Search for the cell housing the specified text and yield its (X, Y) center coordinate. 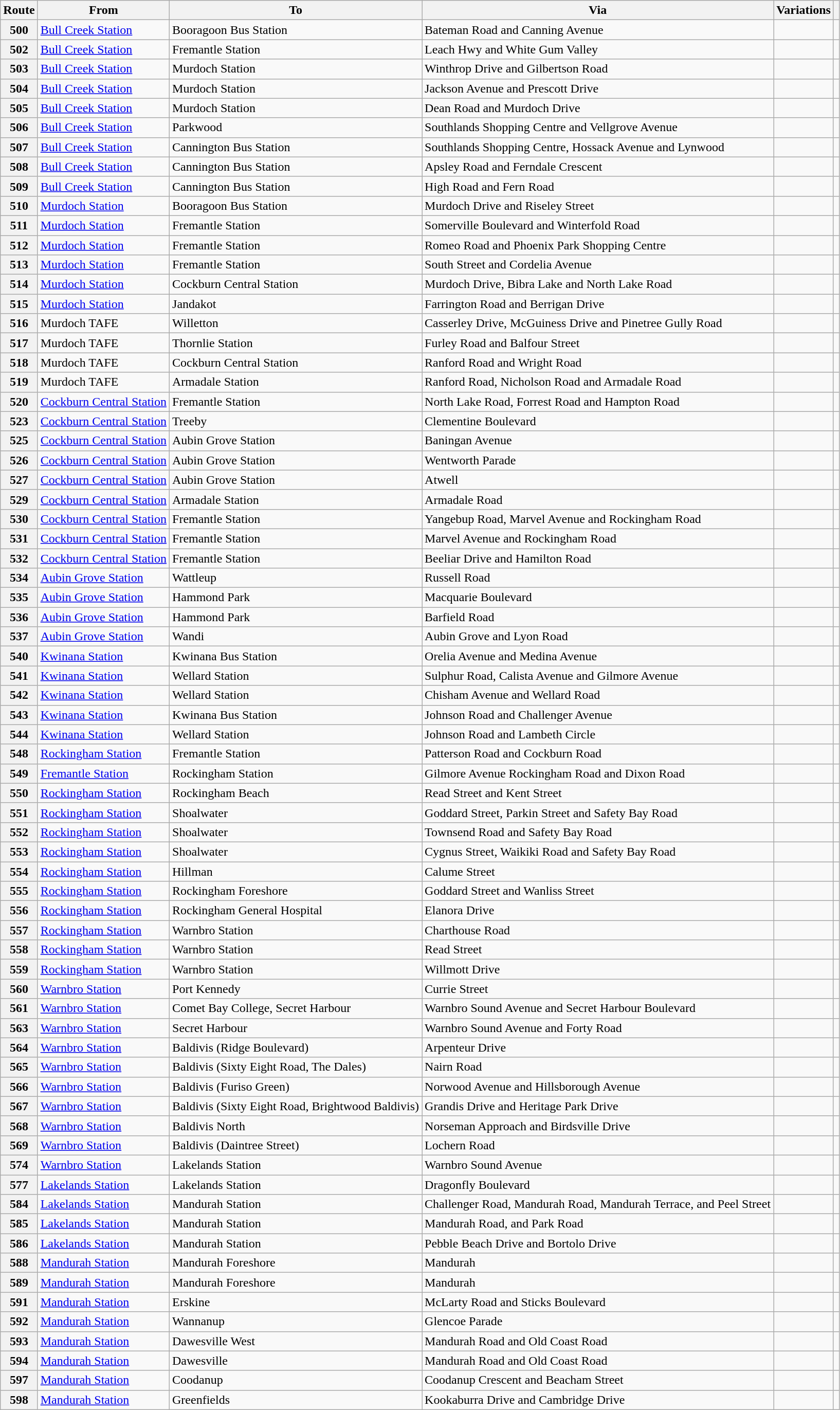
Comet Bay College, Secret Harbour (296, 1008)
High Road and Fern Road (598, 186)
Dragonfly Boulevard (598, 1184)
519 (19, 382)
Ranford Road and Wright Road (598, 363)
Rockingham General Hospital (296, 911)
523 (19, 421)
569 (19, 1145)
Marvel Avenue and Rockingham Road (598, 538)
548 (19, 754)
From (103, 10)
South Street and Cordelia Avenue (598, 265)
Erskine (296, 1302)
525 (19, 441)
Furley Road and Balfour Street (598, 343)
597 (19, 1380)
567 (19, 1106)
535 (19, 598)
Charthouse Road (598, 930)
Norseman Approach and Birdsville Drive (598, 1126)
North Lake Road, Forrest Road and Hampton Road (598, 402)
592 (19, 1322)
564 (19, 1047)
526 (19, 460)
Grandis Drive and Heritage Park Drive (598, 1106)
517 (19, 343)
Macquarie Boulevard (598, 598)
534 (19, 578)
Goddard Street and Wanliss Street (598, 891)
Rockingham Foreshore (296, 891)
Atwell (598, 480)
536 (19, 617)
Warnbro Sound Avenue and Forty Road (598, 1028)
563 (19, 1028)
Gilmore Avenue Rockingham Road and Dixon Road (598, 773)
568 (19, 1126)
Elanora Drive (598, 911)
Route (19, 10)
591 (19, 1302)
Cygnus Street, Waikiki Road and Safety Bay Road (598, 852)
Murdoch Drive and Riseley Street (598, 206)
Glencoe Parade (598, 1322)
504 (19, 88)
515 (19, 304)
Variations (804, 10)
566 (19, 1087)
506 (19, 128)
543 (19, 715)
558 (19, 950)
518 (19, 363)
529 (19, 499)
Armadale Road (598, 499)
Yangebup Road, Marvel Avenue and Rockingham Road (598, 519)
530 (19, 519)
Mandurah Road, and Park Road (598, 1224)
Baldivis North (296, 1126)
Baldivis (Daintree Street) (296, 1145)
Farrington Road and Berrigan Drive (598, 304)
Baldivis (Ridge Boulevard) (296, 1047)
544 (19, 734)
557 (19, 930)
Rockingham Beach (296, 793)
549 (19, 773)
Willmott Drive (598, 969)
500 (19, 30)
Warnbro Sound Avenue (598, 1165)
Pebble Beach Drive and Bortolo Drive (598, 1243)
Winthrop Drive and Gilbertson Road (598, 69)
594 (19, 1361)
Murdoch Drive, Bibra Lake and North Lake Road (598, 284)
520 (19, 402)
Dean Road and Murdoch Drive (598, 108)
510 (19, 206)
McLarty Road and Sticks Boulevard (598, 1302)
511 (19, 225)
Thornlie Station (296, 343)
560 (19, 989)
559 (19, 969)
Parkwood (296, 128)
Casserley Drive, McGuiness Drive and Pinetree Gully Road (598, 323)
532 (19, 558)
531 (19, 538)
Greenfields (296, 1400)
Dawesville West (296, 1341)
Wannanup (296, 1322)
Aubin Grove and Lyon Road (598, 637)
516 (19, 323)
Southlands Shopping Centre and Vellgrove Avenue (598, 128)
Coodanup (296, 1380)
Clementine Boulevard (598, 421)
551 (19, 812)
Leach Hwy and White Gum Valley (598, 49)
589 (19, 1282)
509 (19, 186)
550 (19, 793)
Patterson Road and Cockburn Road (598, 754)
554 (19, 872)
Romeo Road and Phoenix Park Shopping Centre (598, 245)
Coodanup Crescent and Beacham Street (598, 1380)
552 (19, 832)
Johnson Road and Lambeth Circle (598, 734)
Hillman (296, 872)
513 (19, 265)
Norwood Avenue and Hillsborough Avenue (598, 1087)
598 (19, 1400)
577 (19, 1184)
505 (19, 108)
555 (19, 891)
Southlands Shopping Centre, Hossack Avenue and Lynwood (598, 147)
Somerville Boulevard and Winterfold Road (598, 225)
Treeby (296, 421)
Wattleup (296, 578)
553 (19, 852)
Via (598, 10)
Read Street and Kent Street (598, 793)
Johnson Road and Challenger Avenue (598, 715)
507 (19, 147)
Goddard Street, Parkin Street and Safety Bay Road (598, 812)
Sulphur Road, Calista Avenue and Gilmore Avenue (598, 676)
Jackson Avenue and Prescott Drive (598, 88)
Arpenteur Drive (598, 1047)
To (296, 10)
Read Street (598, 950)
Ranford Road, Nicholson Road and Armadale Road (598, 382)
Baldivis (Sixty Eight Road, Brightwood Baldivis) (296, 1106)
Baningan Avenue (598, 441)
Townsend Road and Safety Bay Road (598, 832)
Willetton (296, 323)
541 (19, 676)
Wandi (296, 637)
586 (19, 1243)
Baldivis (Sixty Eight Road, The Dales) (296, 1067)
574 (19, 1165)
Beeliar Drive and Hamilton Road (598, 558)
Warnbro Sound Avenue and Secret Harbour Boulevard (598, 1008)
Lochern Road (598, 1145)
Currie Street (598, 989)
Nairn Road (598, 1067)
Bateman Road and Canning Avenue (598, 30)
512 (19, 245)
Barfield Road (598, 617)
Calume Street (598, 872)
502 (19, 49)
537 (19, 637)
527 (19, 480)
556 (19, 911)
Port Kennedy (296, 989)
Jandakot (296, 304)
Kookaburra Drive and Cambridge Drive (598, 1400)
561 (19, 1008)
Secret Harbour (296, 1028)
Russell Road (598, 578)
565 (19, 1067)
542 (19, 695)
Challenger Road, Mandurah Road, Mandurah Terrace, and Peel Street (598, 1204)
585 (19, 1224)
584 (19, 1204)
514 (19, 284)
Chisham Avenue and Wellard Road (598, 695)
Wentworth Parade (598, 460)
588 (19, 1263)
Dawesville (296, 1361)
Apsley Road and Ferndale Crescent (598, 167)
503 (19, 69)
593 (19, 1341)
508 (19, 167)
Baldivis (Furiso Green) (296, 1087)
Orelia Avenue and Medina Avenue (598, 656)
540 (19, 656)
